Locate the cell with the specified text and output its (x, y) center coordinate. 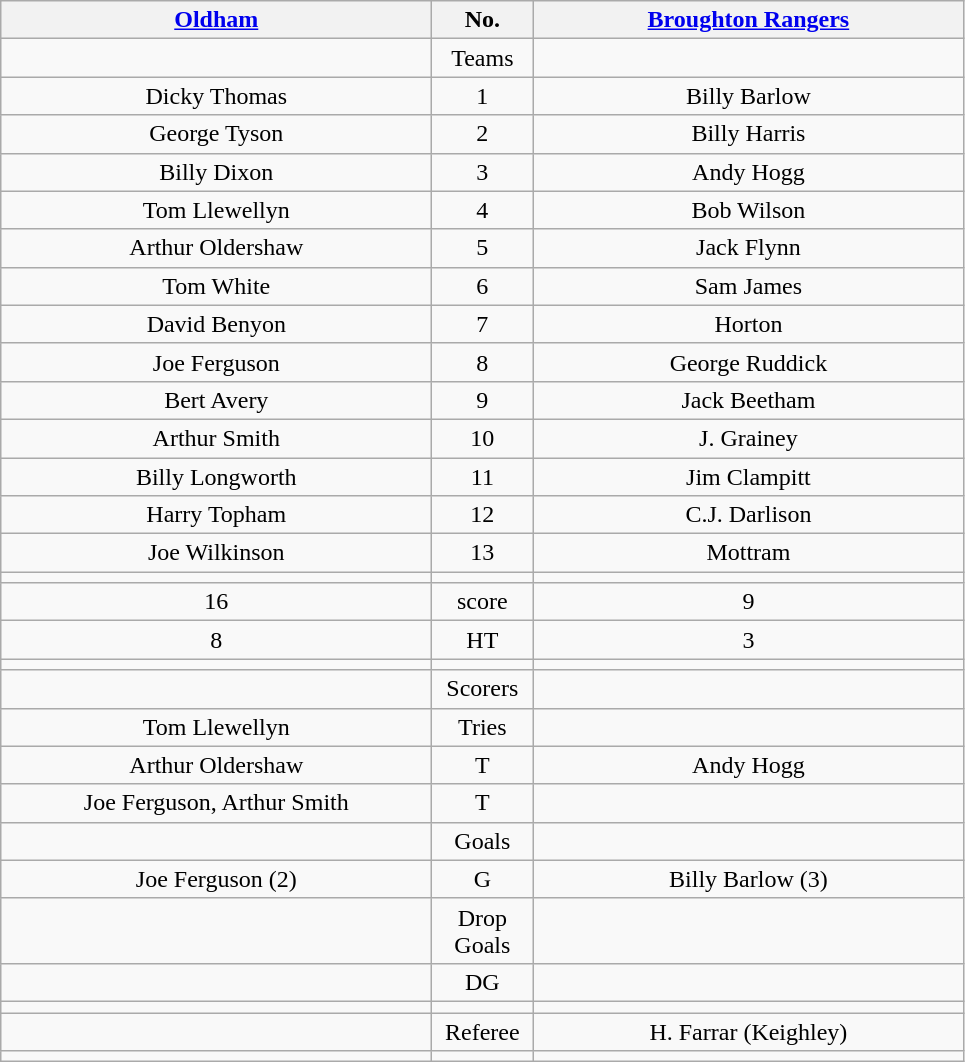
2 (482, 134)
No. (482, 20)
Billy Barlow (748, 96)
16 (216, 602)
Jack Flynn (748, 248)
Bob Wilson (748, 210)
7 (482, 324)
Joe Ferguson (216, 362)
12 (482, 515)
Tom White (216, 286)
Scorers (482, 689)
4 (482, 210)
Billy Barlow (3) (748, 879)
Horton (748, 324)
Billy Longworth (216, 477)
J. Grainey (748, 438)
5 (482, 248)
Billy Dixon (216, 172)
Joe Wilkinson (216, 553)
H. Farrar (Keighley) (748, 1031)
DG (482, 982)
Teams (482, 58)
Mottram (748, 553)
C.J. Darlison (748, 515)
HT (482, 640)
Drop Goals (482, 930)
6 (482, 286)
Arthur Smith (216, 438)
Tries (482, 727)
Joe Ferguson, Arthur Smith (216, 803)
10 (482, 438)
1 (482, 96)
Sam James (748, 286)
Jim Clampitt (748, 477)
Billy Harris (748, 134)
Referee (482, 1031)
13 (482, 553)
Broughton Rangers (748, 20)
score (482, 602)
Dicky Thomas (216, 96)
11 (482, 477)
George Tyson (216, 134)
Joe Ferguson (2) (216, 879)
Bert Avery (216, 400)
Harry Topham (216, 515)
Oldham (216, 20)
George Ruddick (748, 362)
Goals (482, 841)
David Benyon (216, 324)
G (482, 879)
Jack Beetham (748, 400)
